Search for the cell housing the specified text and yield its [X, Y] center coordinate. 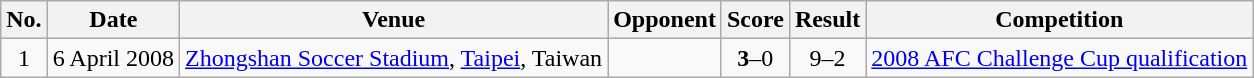
Venue [394, 20]
2008 AFC Challenge Cup qualification [1060, 58]
Result [827, 20]
6 April 2008 [113, 58]
Zhongshan Soccer Stadium, Taipei, Taiwan [394, 58]
9–2 [827, 58]
No. [24, 20]
Competition [1060, 20]
Score [755, 20]
Date [113, 20]
3–0 [755, 58]
1 [24, 58]
Opponent [665, 20]
